Detect which cell encompasses the target text, then output its (X, Y) center coordinate. 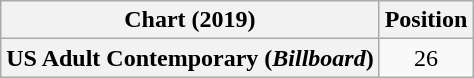
US Adult Contemporary (Billboard) (190, 58)
26 (426, 58)
Chart (2019) (190, 20)
Position (426, 20)
